Scan for the cell matching the given text and deliver its (X, Y) coordinate at center. 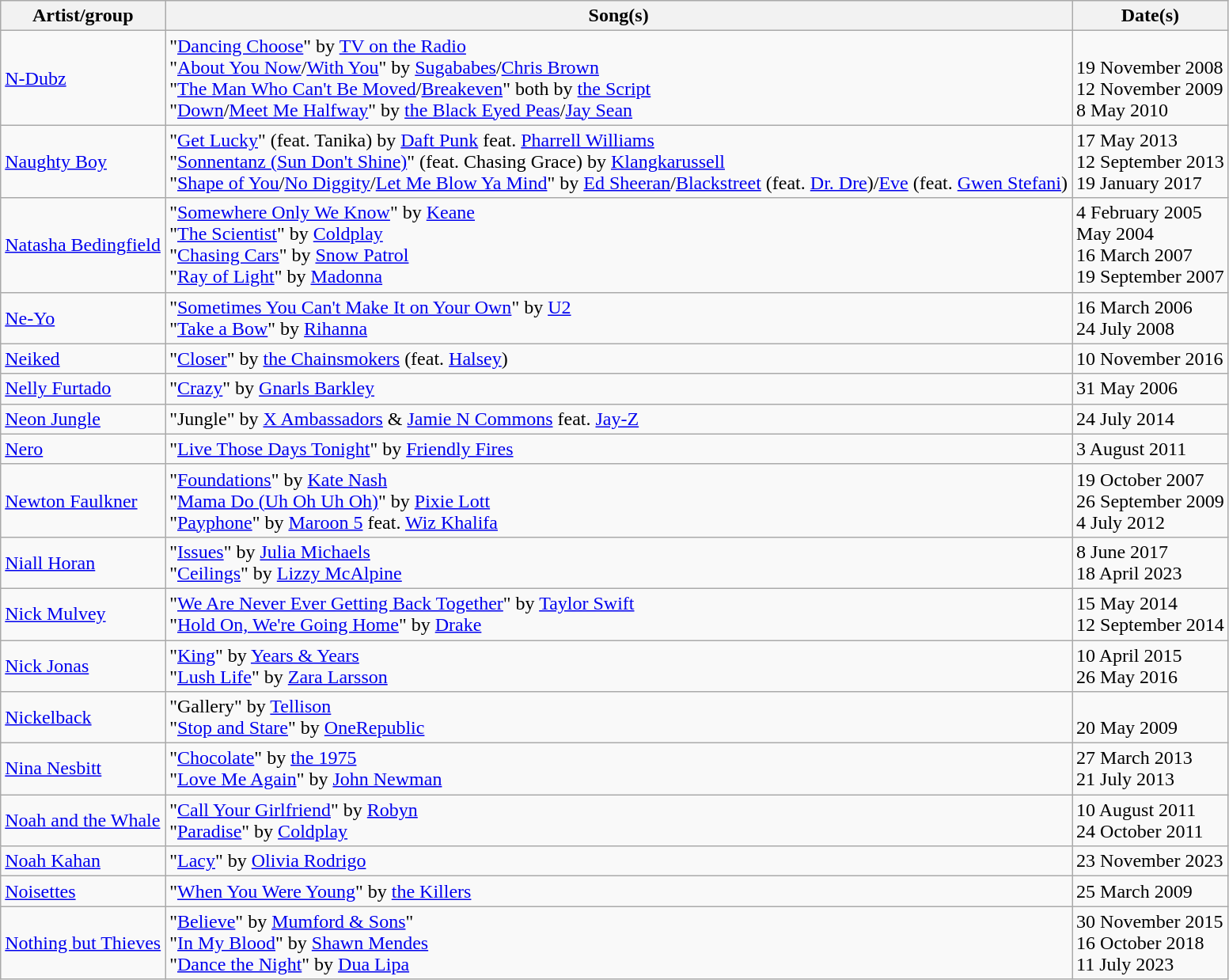
3 August 2011 (1151, 449)
"We Are Never Ever Getting Back Together" by Taylor Swift"Hold On, We're Going Home" by Drake (619, 614)
Nickelback (83, 717)
"Issues" by Julia Michaels"Ceilings" by Lizzy McAlpine (619, 562)
19 October 200726 September 20094 July 2012 (1151, 500)
"Believe" by Mumford & Sons""In My Blood" by Shawn Mendes"Dance the Night" by Dua Lipa (619, 943)
19 November 200812 November 20098 May 2010 (1151, 78)
27 March 201321 July 2013 (1151, 769)
10 August 2011 24 October 2011 (1151, 820)
24 July 2014 (1151, 419)
"Foundations" by Kate Nash "Mama Do (Uh Oh Uh Oh)" by Pixie Lott"Payphone" by Maroon 5 feat. Wiz Khalifa (619, 500)
Neon Jungle (83, 419)
Newton Faulkner (83, 500)
"Closer" by the Chainsmokers (feat. Halsey) (619, 359)
30 November 201516 October 201811 July 2023 (1151, 943)
Nothing but Thieves (83, 943)
4 February 2005May 200416 March 2007 19 September 2007 (1151, 245)
Natasha Bedingfield (83, 245)
Neiked (83, 359)
Song(s) (619, 16)
20 May 2009 (1151, 717)
Noisettes (83, 891)
Ne-Yo (83, 318)
"Gallery" by Tellison"Stop and Stare" by OneRepublic (619, 717)
Nick Mulvey (83, 614)
"Crazy" by Gnarls Barkley (619, 389)
16 March 200624 July 2008 (1151, 318)
Date(s) (1151, 16)
Noah and the Whale (83, 820)
"Live Those Days Tonight" by Friendly Fires (619, 449)
"Lacy" by Olivia Rodrigo (619, 861)
25 March 2009 (1151, 891)
Niall Horan (83, 562)
10 November 2016 (1151, 359)
"Sometimes You Can't Make It on Your Own" by U2 "Take a Bow" by Rihanna (619, 318)
N-Dubz (83, 78)
23 November 2023 (1151, 861)
Nero (83, 449)
Noah Kahan (83, 861)
15 May 201412 September 2014 (1151, 614)
31 May 2006 (1151, 389)
17 May 201312 September 201319 January 2017 (1151, 161)
Nina Nesbitt (83, 769)
"Jungle" by X Ambassadors & Jamie N Commons feat. Jay-Z (619, 419)
Nelly Furtado (83, 389)
"When You Were Young" by the Killers (619, 891)
Naughty Boy (83, 161)
"Somewhere Only We Know" by Keane "The Scientist" by Coldplay"Chasing Cars" by Snow Patrol"Ray of Light" by Madonna (619, 245)
"Call Your Girlfriend" by Robyn "Paradise" by Coldplay (619, 820)
"Chocolate" by the 1975"Love Me Again" by John Newman (619, 769)
10 April 201526 May 2016 (1151, 665)
"King" by Years & Years"Lush Life" by Zara Larsson (619, 665)
Nick Jonas (83, 665)
Artist/group (83, 16)
8 June 201718 April 2023 (1151, 562)
